Return the (X, Y) coordinate for the center point of the cell that contains the specified text.  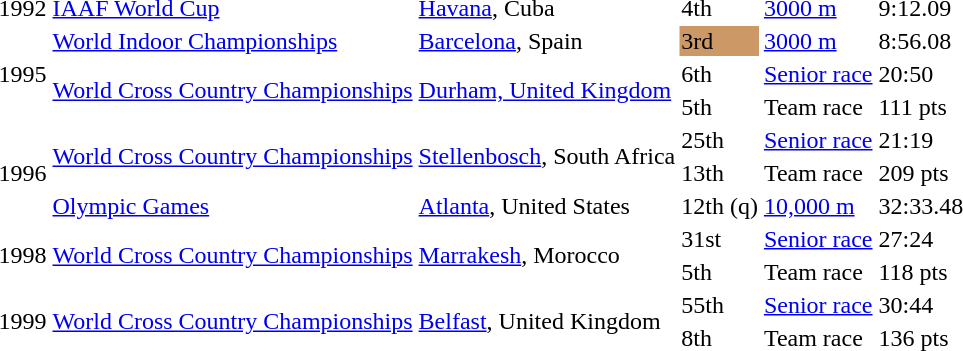
World Indoor Championships (232, 41)
25th (720, 140)
Stellenbosch, South Africa (547, 156)
3000 m (818, 41)
55th (720, 305)
13th (720, 173)
Atlanta, United States (547, 206)
Olympic Games (232, 206)
Barcelona, Spain (547, 41)
Durham, United Kingdom (547, 90)
10,000 m (818, 206)
Marrakesh, Morocco (547, 256)
31st (720, 239)
6th (720, 74)
12th (q) (720, 206)
3rd (720, 41)
